Provide the [x, y] coordinate of the cell's center where the given text is located.  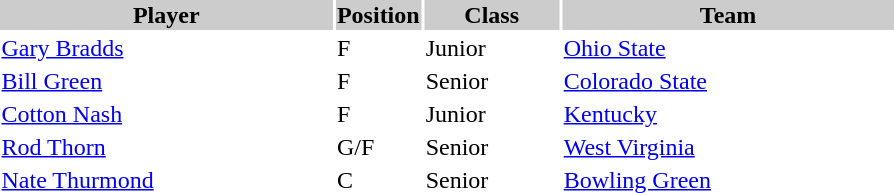
Cotton Nash [166, 114]
Bill Green [166, 81]
Rod Thorn [166, 147]
G/F [378, 147]
Colorado State [728, 81]
West Virginia [728, 147]
Gary Bradds [166, 48]
Team [728, 15]
Kentucky [728, 114]
Ohio State [728, 48]
Position [378, 15]
Class [492, 15]
Player [166, 15]
